Pinpoint the cell where the given text exists, returning its [x, y] midpoint coordinate. 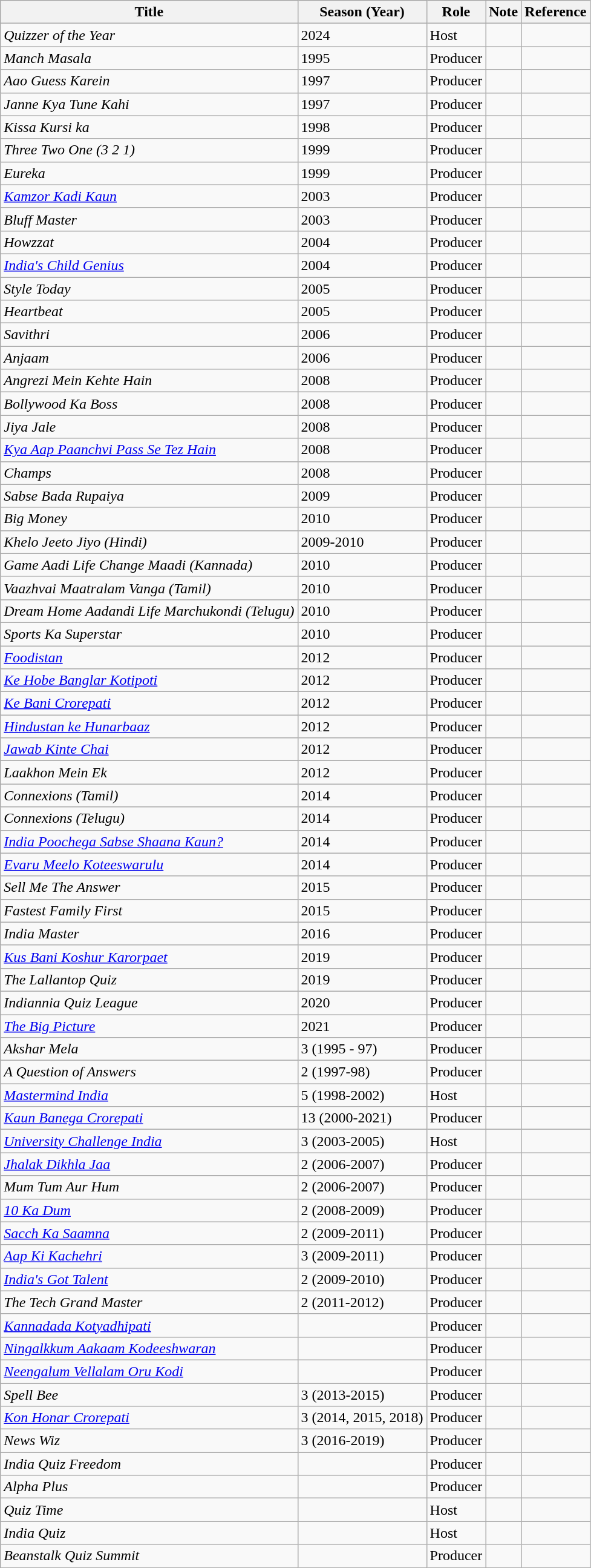
Laakhon Mein Ek [149, 772]
Indiannia Quiz League [149, 1003]
Jhalak Dikhla Jaa [149, 1164]
The Lallantop Quiz [149, 980]
13 (2000-2021) [362, 1118]
2021 [362, 1026]
2 (1997-98) [362, 1072]
Kamzor Kadi Kaun [149, 196]
University Challenge India [149, 1141]
2020 [362, 1003]
Sacch Ka Saamna [149, 1233]
Dream Home Aadandi Life Marchukondi (Telugu) [149, 611]
Bollywood Ka Boss [149, 404]
Spell Bee [149, 1394]
Beanstalk Quiz Summit [149, 1556]
Reference [555, 12]
3 (1995 - 97) [362, 1049]
Ke Bani Crorepati [149, 703]
10 Ka Dum [149, 1210]
2016 [362, 934]
Connexions (Telugu) [149, 819]
Sports Ka Superstar [149, 634]
2 (2011-2012) [362, 1302]
2009 [362, 496]
Neengalum Vellalam Oru Kodi [149, 1371]
Bluff Master [149, 219]
Kaun Banega Crorepati [149, 1118]
India Master [149, 934]
Jiya Jale [149, 427]
Sabse Bada Rupaiya [149, 496]
Mastermind India [149, 1095]
Sell Me The Answer [149, 888]
3 (2009-2011) [362, 1256]
Hindustan ke Hunarbaaz [149, 726]
3 (2013-2015) [362, 1394]
Three Two One (3 2 1) [149, 150]
5 (1998-2002) [362, 1095]
Ke Hobe Banglar Kotipoti [149, 680]
2 (2009-2010) [362, 1279]
3 (2014, 2015, 2018) [362, 1418]
Howzzat [149, 242]
Quizzer of the Year [149, 35]
2 (2008-2009) [362, 1210]
1998 [362, 127]
India's Got Talent [149, 1279]
3 (2016-2019) [362, 1441]
Kus Bani Koshur Karorpaet [149, 957]
Jawab Kinte Chai [149, 749]
India Quiz [149, 1533]
Season (Year) [362, 12]
Akshar Mela [149, 1049]
2 (2009-2011) [362, 1233]
Eureka [149, 173]
Mum Tum Aur Hum [149, 1187]
Angrezi Mein Kehte Hain [149, 381]
Evaru Meelo Koteeswarulu [149, 865]
Game Aadi Life Change Maadi (Kannada) [149, 565]
Savithri [149, 335]
Fastest Family First [149, 911]
Manch Masala [149, 58]
India Quiz Freedom [149, 1464]
Ningalkkum Aakaam Kodeeshwaran [149, 1348]
Kon Honar Crorepati [149, 1418]
Vaazhvai Maatralam Vanga (Tamil) [149, 588]
2009-2010 [362, 542]
Heartbeat [149, 312]
The Tech Grand Master [149, 1302]
Alpha Plus [149, 1487]
Aao Guess Karein [149, 81]
Note [503, 12]
India's Child Genius [149, 265]
3 (2003-2005) [362, 1141]
Aap Ki Kachehri [149, 1256]
2024 [362, 35]
Kissa Kursi ka [149, 127]
Style Today [149, 289]
Khelo Jeeto Jiyo (Hindi) [149, 542]
Title [149, 12]
Quiz Time [149, 1510]
Janne Kya Tune Kahi [149, 104]
Big Money [149, 519]
Foodistan [149, 657]
A Question of Answers [149, 1072]
The Big Picture [149, 1026]
Anjaam [149, 358]
Connexions (Tamil) [149, 796]
Kannadada Kotyadhipati [149, 1325]
Role [456, 12]
Champs [149, 473]
1995 [362, 58]
Kya Aap Paanchvi Pass Se Tez Hain [149, 450]
News Wiz [149, 1441]
India Poochega Sabse Shaana Kaun? [149, 842]
